For the text-containing cell, return its midpoint in (x, y) coordinate format. 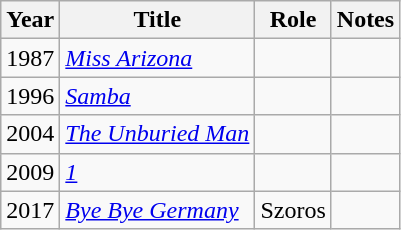
Miss Arizona (158, 58)
Year (30, 20)
Bye Bye Germany (158, 210)
The Unburied Man (158, 134)
Notes (365, 20)
1987 (30, 58)
2017 (30, 210)
Role (293, 20)
2004 (30, 134)
Szoros (293, 210)
Samba (158, 96)
1 (158, 172)
Title (158, 20)
1996 (30, 96)
2009 (30, 172)
